Search for the cell housing the specified text and yield its [X, Y] center coordinate. 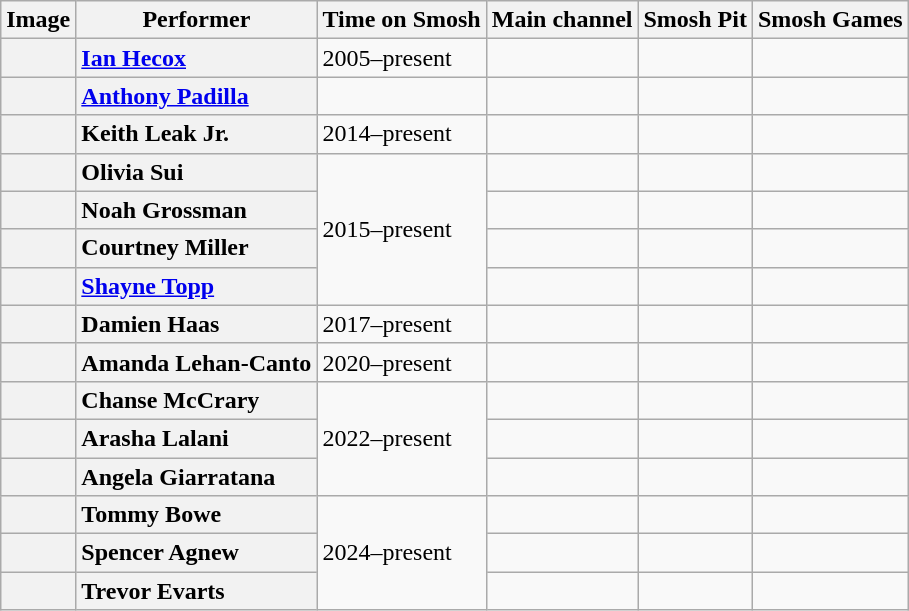
2020–present [402, 362]
Noah Grossman [196, 210]
Shayne Topp [196, 286]
Courtney Miller [196, 248]
Keith Leak Jr. [196, 134]
Main channel [562, 20]
2022–present [402, 438]
Smosh Pit [695, 20]
2017–present [402, 324]
Spencer Agnew [196, 553]
Damien Haas [196, 324]
Time on Smosh [402, 20]
2024–present [402, 553]
Smosh Games [830, 20]
Chanse McCrary [196, 400]
Anthony Padilla [196, 96]
Image [38, 20]
2005–present [402, 58]
Trevor Evarts [196, 591]
Arasha Lalani [196, 438]
Tommy Bowe [196, 515]
Amanda Lehan-Canto [196, 362]
Performer [196, 20]
Olivia Sui [196, 172]
2014–present [402, 134]
2015–present [402, 229]
Ian Hecox [196, 58]
Angela Giarratana [196, 477]
